Identify which cell holds the provided text, then report its [x, y] central coordinate. 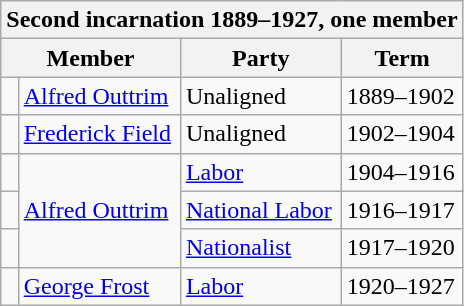
1917–1920 [402, 248]
National Labor [260, 210]
Term [402, 58]
George Frost [99, 286]
Member [91, 58]
1904–1916 [402, 172]
1889–1902 [402, 96]
1920–1927 [402, 286]
Frederick Field [99, 134]
1902–1904 [402, 134]
Nationalist [260, 248]
1916–1917 [402, 210]
Second incarnation 1889–1927, one member [232, 20]
Party [260, 58]
